Identify which cell holds the provided text, then report its [x, y] central coordinate. 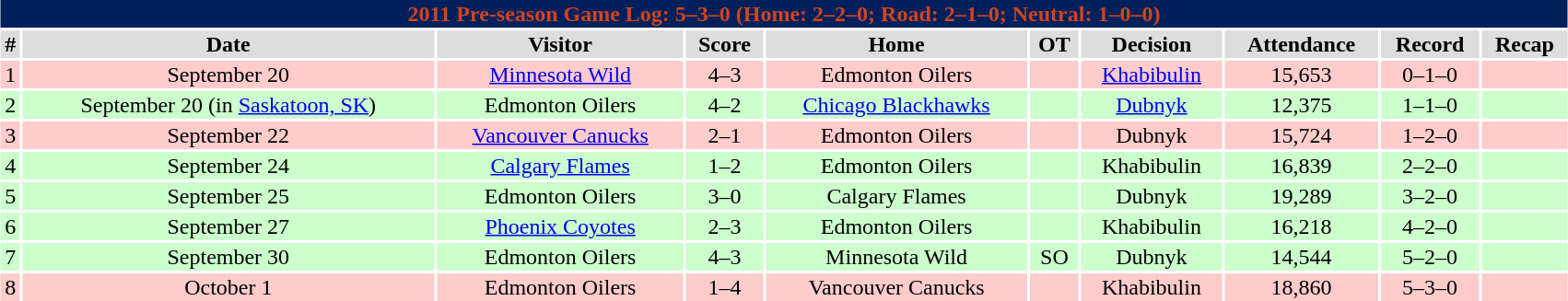
September 27 [228, 226]
September 30 [228, 257]
5–2–0 [1430, 257]
Home [897, 44]
5 [11, 196]
September 22 [228, 135]
5–3–0 [1430, 287]
4–2 [724, 105]
1–2 [724, 166]
7 [11, 257]
8 [11, 287]
4 [11, 166]
2–2–0 [1430, 166]
Attendance [1302, 44]
1–2–0 [1430, 135]
Chicago Blackhawks [897, 105]
1–1–0 [1430, 105]
16,218 [1302, 226]
SO [1054, 257]
16,839 [1302, 166]
18,860 [1302, 287]
1 [11, 75]
Phoenix Coyotes [560, 226]
1–4 [724, 287]
4–2–0 [1430, 226]
15,724 [1302, 135]
October 1 [228, 287]
0–1–0 [1430, 75]
2–3 [724, 226]
Score [724, 44]
September 25 [228, 196]
September 20 [228, 75]
2–1 [724, 135]
2 [11, 105]
Recap [1526, 44]
OT [1054, 44]
# [11, 44]
Record [1430, 44]
Visitor [560, 44]
6 [11, 226]
14,544 [1302, 257]
15,653 [1302, 75]
3–2–0 [1430, 196]
Date [228, 44]
Decision [1152, 44]
3 [11, 135]
3–0 [724, 196]
12,375 [1302, 105]
19,289 [1302, 196]
September 20 (in Saskatoon, SK) [228, 105]
September 24 [228, 166]
2011 Pre-season Game Log: 5–3–0 (Home: 2–2–0; Road: 2–1–0; Neutral: 1–0–0) [784, 14]
